Pinpoint the cell where the given text exists, returning its [X, Y] midpoint coordinate. 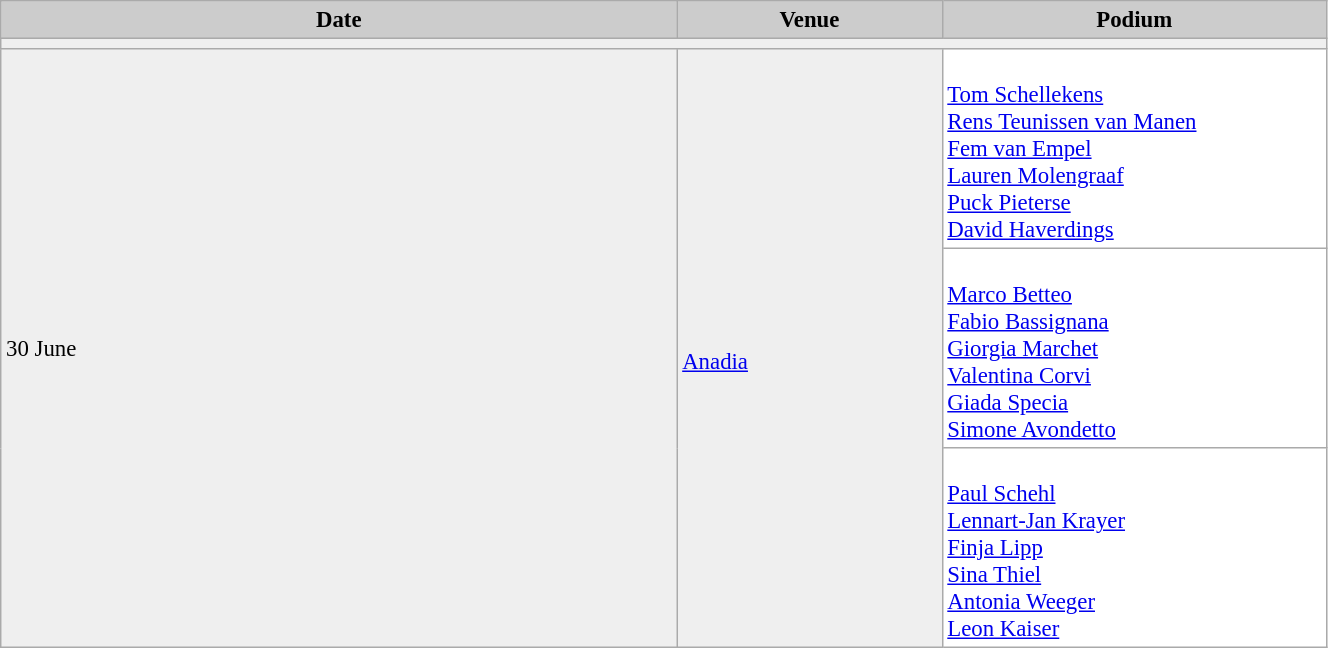
30 June [339, 348]
Marco BetteoFabio BassignanaGiorgia MarchetValentina CorviGiada SpeciaSimone Avondetto [1134, 349]
Date [339, 20]
Tom SchellekensRens Teunissen van ManenFem van EmpelLauren MolengraafPuck PieterseDavid Haverdings [1134, 149]
Podium [1134, 20]
Venue [810, 20]
Anadia [810, 348]
Paul SchehlLennart-Jan KrayerFinja LippSina ThielAntonia WeegerLeon Kaiser [1134, 548]
